Detect which cell encompasses the target text, then output its [x, y] center coordinate. 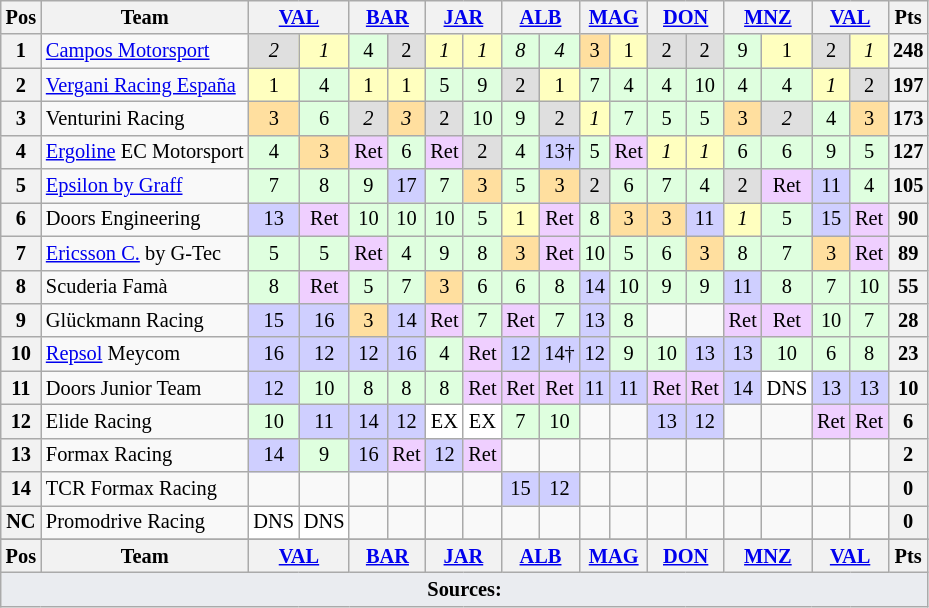
Sources: [465, 589]
28 [908, 320]
14† [559, 354]
Repsol Meycom [145, 354]
55 [908, 287]
Doors Engineering [145, 219]
127 [908, 152]
197 [908, 85]
90 [908, 219]
17 [406, 186]
Glückmann Racing [145, 320]
Venturini Racing [145, 118]
Doors Junior Team [145, 388]
248 [908, 51]
Promodrive Racing [145, 522]
Ericsson C. by G-Tec [145, 253]
23 [908, 354]
Ergoline EC Motorsport [145, 152]
Epsilon by Graff [145, 186]
Elide Racing [145, 421]
TCR Formax Racing [145, 489]
13† [559, 152]
Vergani Racing España [145, 85]
105 [908, 186]
Formax Racing [145, 455]
89 [908, 253]
Campos Motorsport [145, 51]
NC [21, 522]
173 [908, 118]
Scuderia Famà [145, 287]
